Search for the cell housing the specified text and yield its [x, y] center coordinate. 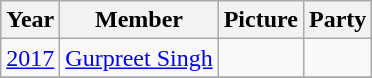
Party [337, 20]
2017 [30, 58]
Picture [260, 20]
Gurpreet Singh [139, 58]
Member [139, 20]
Year [30, 20]
